From the cell containing the given text, extract its center point as [X, Y] coordinate. 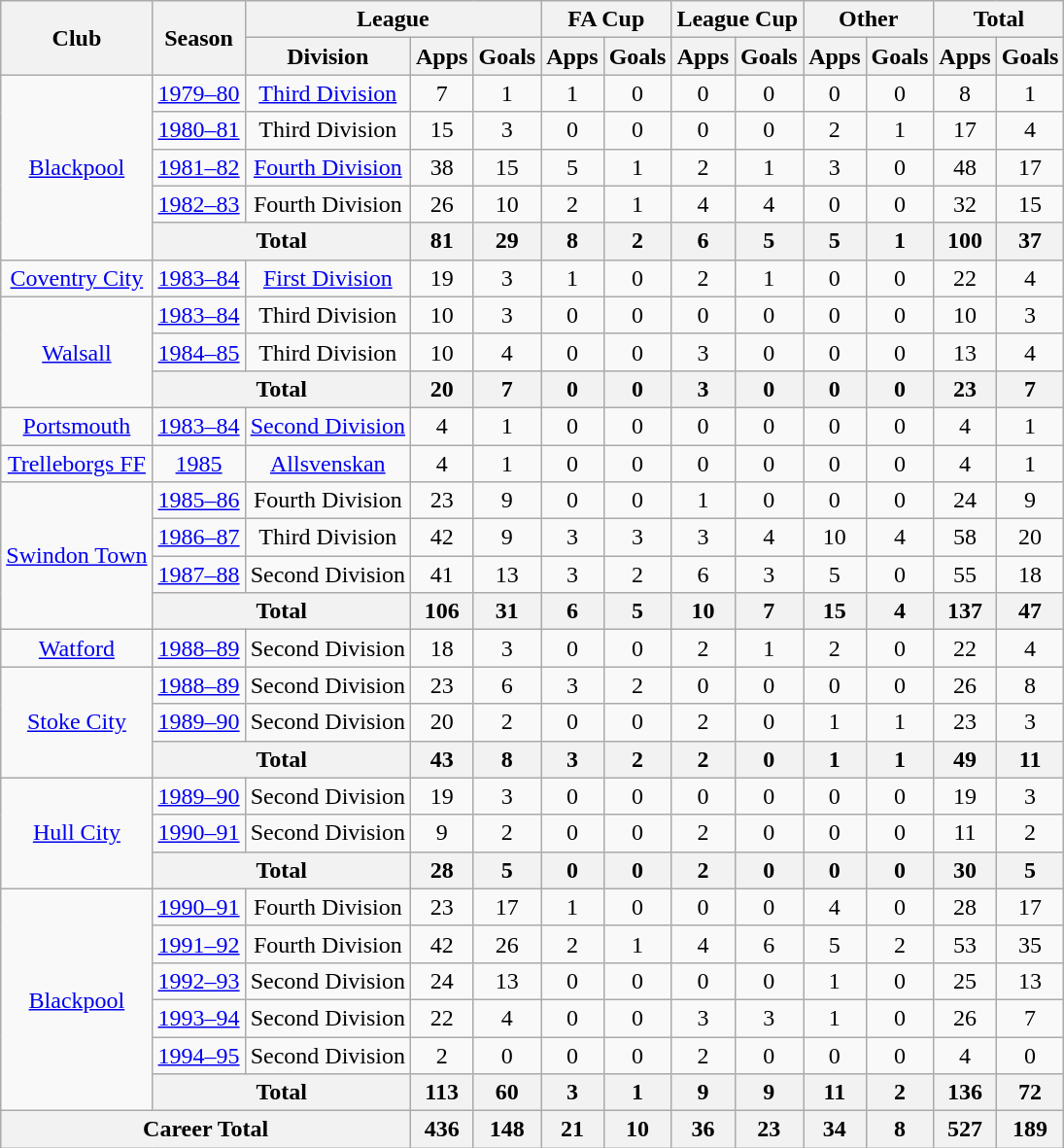
Allsvenskan [327, 464]
1985–86 [198, 501]
35 [1030, 944]
Walsall [77, 352]
1994–95 [198, 1055]
47 [1030, 611]
Portsmouth [77, 426]
100 [965, 241]
League Cup [738, 19]
Trelleborgs FF [77, 464]
League [393, 19]
29 [507, 241]
41 [442, 574]
58 [965, 538]
55 [965, 574]
1984–85 [198, 352]
30 [965, 870]
436 [442, 1130]
60 [507, 1093]
527 [965, 1130]
1980–81 [198, 130]
81 [442, 241]
21 [572, 1130]
53 [965, 944]
Season [198, 38]
First Division [327, 278]
1991–92 [198, 944]
31 [507, 611]
Watford [77, 648]
48 [965, 167]
34 [835, 1130]
Career Total [206, 1130]
Hull City [77, 833]
1981–82 [198, 167]
Division [327, 56]
1986–87 [198, 538]
25 [965, 981]
106 [442, 611]
1987–88 [198, 574]
1982–83 [198, 204]
49 [965, 759]
Stoke City [77, 722]
189 [1030, 1130]
148 [507, 1130]
32 [965, 204]
36 [704, 1130]
Swindon Town [77, 556]
136 [965, 1093]
137 [965, 611]
Club [77, 38]
1992–93 [198, 981]
38 [442, 167]
113 [442, 1093]
Other [869, 19]
72 [1030, 1093]
43 [442, 759]
37 [1030, 241]
1993–94 [198, 1018]
FA Cup [606, 19]
Coventry City [77, 278]
1979–80 [198, 93]
1985 [198, 464]
